For the text-containing cell, return its midpoint in (X, Y) coordinate format. 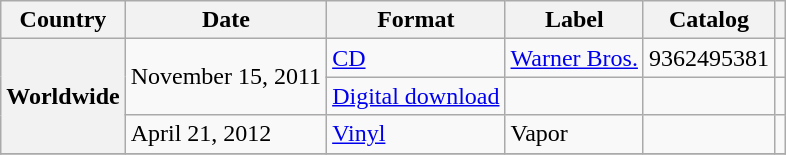
Catalog (708, 20)
Vapor (574, 134)
Date (226, 20)
April 21, 2012 (226, 134)
9362495381 (708, 58)
Country (63, 20)
Label (574, 20)
November 15, 2011 (226, 77)
Warner Bros. (574, 58)
Vinyl (416, 134)
Digital download (416, 96)
Worldwide (63, 96)
CD (416, 58)
Format (416, 20)
